Output the [x, y] coordinate of the center of the cell containing the given text.  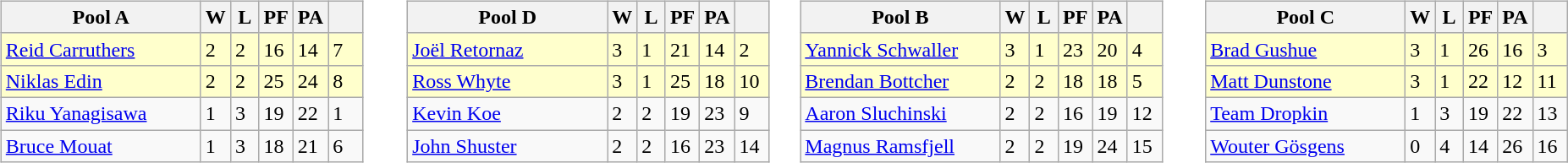
Yannick Schwaller [900, 49]
Pool D [508, 17]
Magnus Ramsfjell [900, 146]
Pool A [101, 17]
11 [1550, 81]
Joël Retornaz [508, 49]
15 [1144, 146]
Bruce Mouat [101, 146]
John Shuster [508, 146]
Niklas Edin [101, 81]
5 [1144, 81]
13 [1550, 113]
Kevin Koe [508, 113]
10 [751, 81]
Riku Yanagisawa [101, 113]
0 [1420, 146]
Reid Carruthers [101, 49]
Brendan Bottcher [900, 81]
Matt Dunstone [1306, 81]
Aaron Sluchinski [900, 113]
7 [345, 49]
Wouter Gösgens [1306, 146]
8 [345, 81]
Ross Whyte [508, 81]
20 [1110, 49]
Pool B [900, 17]
6 [345, 146]
Brad Gushue [1306, 49]
Pool C [1306, 17]
Team Dropkin [1306, 113]
9 [751, 113]
